Search for the cell housing the specified text and yield its (X, Y) center coordinate. 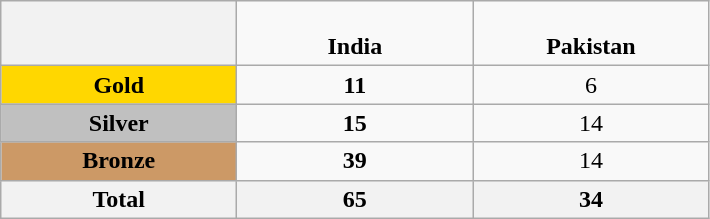
Gold (119, 85)
Bronze (119, 161)
11 (355, 85)
34 (591, 199)
Total (119, 199)
65 (355, 199)
Silver (119, 123)
India (355, 34)
15 (355, 123)
6 (591, 85)
Pakistan (591, 34)
39 (355, 161)
